For the text-containing cell, return its midpoint in [X, Y] coordinate format. 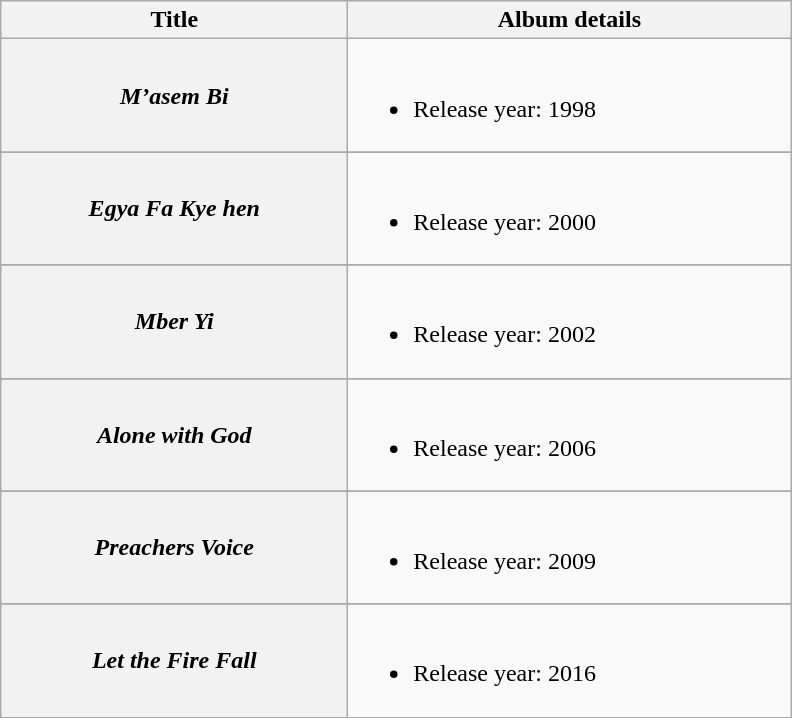
M’asem Bi [174, 96]
Release year: 2006 [570, 434]
Album details [570, 20]
Release year: 2009 [570, 548]
Let the Fire Fall [174, 660]
Mber Yi [174, 322]
Preachers Voice [174, 548]
Release year: 2002 [570, 322]
Release year: 2000 [570, 208]
Title [174, 20]
Egya Fa Kye hen [174, 208]
Release year: 2016 [570, 660]
Alone with God [174, 434]
Release year: 1998 [570, 96]
